For the text-containing cell, return its midpoint in [X, Y] coordinate format. 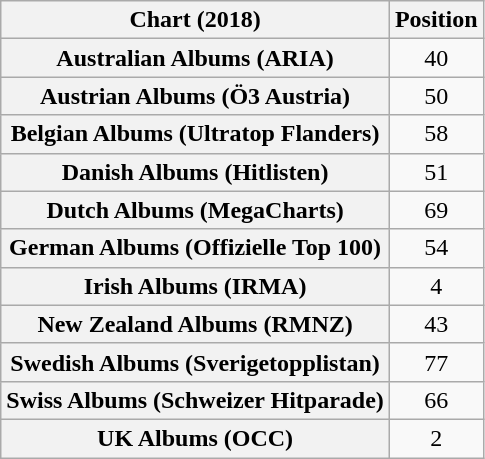
77 [436, 362]
Position [436, 20]
Austrian Albums (Ö3 Austria) [196, 96]
54 [436, 248]
Chart (2018) [196, 20]
Dutch Albums (MegaCharts) [196, 210]
69 [436, 210]
German Albums (Offizielle Top 100) [196, 248]
2 [436, 438]
40 [436, 58]
Swedish Albums (Sverigetopplistan) [196, 362]
51 [436, 172]
Irish Albums (IRMA) [196, 286]
Swiss Albums (Schweizer Hitparade) [196, 400]
43 [436, 324]
Danish Albums (Hitlisten) [196, 172]
58 [436, 134]
Belgian Albums (Ultratop Flanders) [196, 134]
Australian Albums (ARIA) [196, 58]
UK Albums (OCC) [196, 438]
66 [436, 400]
New Zealand Albums (RMNZ) [196, 324]
4 [436, 286]
50 [436, 96]
